Search for the cell housing the specified text and yield its (X, Y) center coordinate. 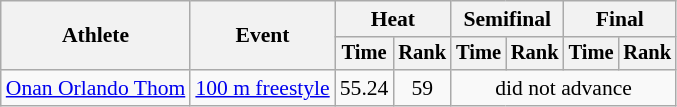
did not advance (564, 88)
Heat (393, 19)
Onan Orlando Thom (96, 88)
Semifinal (507, 19)
Event (262, 36)
Final (620, 19)
Athlete (96, 36)
59 (422, 88)
55.24 (364, 88)
100 m freestyle (262, 88)
